Scan for the cell matching the given text and deliver its [X, Y] coordinate at center. 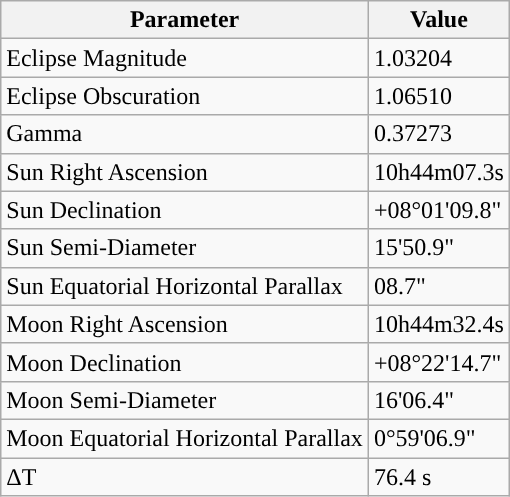
16'06.4" [438, 400]
0.37273 [438, 134]
Sun Semi-Diameter [185, 248]
1.06510 [438, 96]
Eclipse Magnitude [185, 58]
ΔT [185, 477]
Value [438, 20]
1.03204 [438, 58]
Moon Declination [185, 362]
+08°01'09.8" [438, 210]
76.4 s [438, 477]
Sun Declination [185, 210]
Eclipse Obscuration [185, 96]
Moon Equatorial Horizontal Parallax [185, 438]
15'50.9" [438, 248]
08.7" [438, 286]
10h44m07.3s [438, 172]
0°59'06.9" [438, 438]
10h44m32.4s [438, 324]
Sun Equatorial Horizontal Parallax [185, 286]
Moon Right Ascension [185, 324]
+08°22'14.7" [438, 362]
Parameter [185, 20]
Moon Semi-Diameter [185, 400]
Sun Right Ascension [185, 172]
Gamma [185, 134]
